Find where the given text appears and provide that cell's center as [x, y] coordinate. 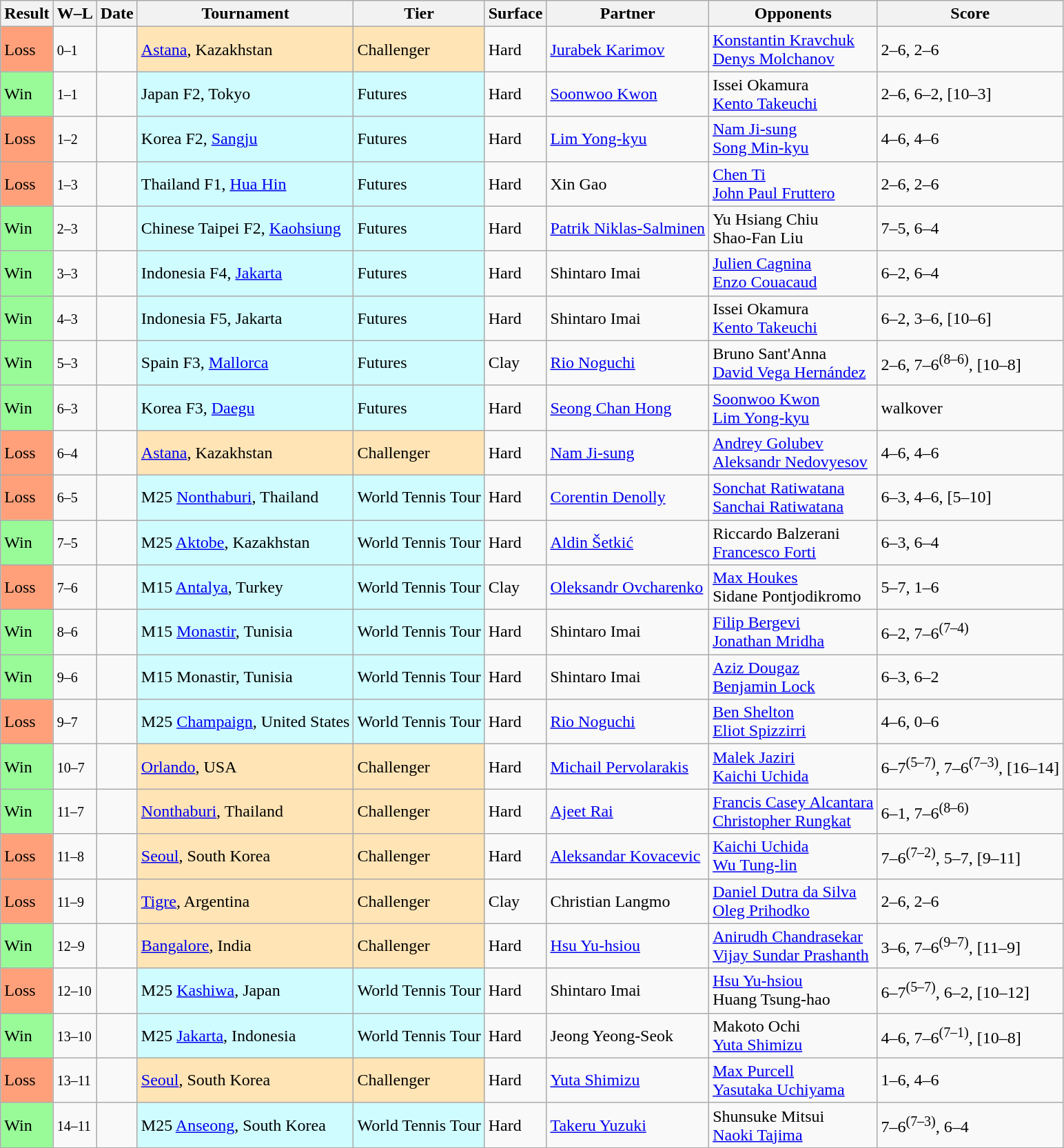
walkover [970, 408]
Yu Hsiang Chiu Shao-Fan Liu [793, 229]
7–6(7–2), 5–7, [9–11] [970, 856]
Max Houkes Sidane Pontjodikromo [793, 587]
Chen Ti John Paul Fruttero [793, 183]
Aziz Dougaz Benjamin Lock [793, 677]
7–5 [74, 542]
Hsu Yu-hsiou Huang Tsung-hao [793, 991]
Japan F2, Tokyo [245, 94]
Tigre, Argentina [245, 901]
6–3 [74, 408]
9–6 [74, 677]
Takeru Yuzuki [628, 1125]
13–11 [74, 1080]
M25 Nonthaburi, Thailand [245, 498]
M25 Champaign, United States [245, 722]
Seong Chan Hong [628, 408]
Soonwoo Kwon Lim Yong-kyu [793, 408]
Christian Langmo [628, 901]
Nam Ji-sung Song Min-kyu [793, 139]
Shunsuke Mitsui Naoki Tajima [793, 1125]
1–6, 4–6 [970, 1080]
11–8 [74, 856]
M15 Antalya, Turkey [245, 587]
11–9 [74, 901]
M25 Kashiwa, Japan [245, 991]
2–6, 6–2, [10–3] [970, 94]
Riccardo Balzerani Francesco Forti [793, 542]
M25 Anseong, South Korea [245, 1125]
Sonchat Ratiwatana Sanchai Ratiwatana [793, 498]
11–7 [74, 812]
M25 Jakarta, Indonesia [245, 1035]
4–6, 7–6(7–1), [10–8] [970, 1035]
4–6, 0–6 [970, 722]
12–10 [74, 991]
0–1 [74, 50]
Chinese Taipei F2, Kaohsiung [245, 229]
Nonthaburi, Thailand [245, 812]
Surface [515, 14]
6–7(5–7), 6–2, [10–12] [970, 991]
6–1, 7–6(8–6) [970, 812]
Bruno Sant'Anna David Vega Hernández [793, 362]
6–7(5–7), 7–6(7–3), [16–14] [970, 766]
4–3 [74, 318]
6–4 [74, 452]
M25 Aktobe, Kazakhstan [245, 542]
Malek Jaziri Kaichi Uchida [793, 766]
12–9 [74, 945]
3–3 [74, 273]
Konstantin Kravchuk Denys Molchanov [793, 50]
Jurabek Karimov [628, 50]
6–3, 4–6, [5–10] [970, 498]
Result [27, 14]
Partner [628, 14]
2–3 [74, 229]
14–11 [74, 1125]
Yuta Shimizu [628, 1080]
Julien Cagnina Enzo Couacaud [793, 273]
Ben Shelton Eliot Spizzirri [793, 722]
Indonesia F4, Jakarta [245, 273]
7–5, 6–4 [970, 229]
Tier [419, 14]
Nam Ji-sung [628, 452]
Date [117, 14]
Hsu Yu-hsiou [628, 945]
6–2, 6–4 [970, 273]
Jeong Yeong-Seok [628, 1035]
Max Purcell Yasutaka Uchiyama [793, 1080]
Lim Yong-kyu [628, 139]
6–3, 6–2 [970, 677]
10–7 [74, 766]
Filip Bergevi Jonathan Mridha [793, 633]
3–6, 7–6(9–7), [11–9] [970, 945]
Thailand F1, Hua Hin [245, 183]
Aleksandar Kovacevic [628, 856]
6–5 [74, 498]
Kaichi Uchida Wu Tung-lin [793, 856]
13–10 [74, 1035]
Francis Casey Alcantara Christopher Rungkat [793, 812]
6–3, 6–4 [970, 542]
Corentin Denolly [628, 498]
Bangalore, India [245, 945]
Andrey Golubev Aleksandr Nedovyesov [793, 452]
2–6, 7–6(8–6), [10–8] [970, 362]
Soonwoo Kwon [628, 94]
Daniel Dutra da Silva Oleg Prihodko [793, 901]
Korea F3, Daegu [245, 408]
6–2, 7–6(7–4) [970, 633]
1–2 [74, 139]
6–2, 3–6, [10–6] [970, 318]
Patrik Niklas-Salminen [628, 229]
Spain F3, Mallorca [245, 362]
Michail Pervolarakis [628, 766]
Anirudh Chandrasekar Vijay Sundar Prashanth [793, 945]
Score [970, 14]
7–6(7–3), 6–4 [970, 1125]
1–3 [74, 183]
1–1 [74, 94]
9–7 [74, 722]
Korea F2, Sangju [245, 139]
W–L [74, 14]
Ajeet Rai [628, 812]
Oleksandr Ovcharenko [628, 587]
8–6 [74, 633]
5–7, 1–6 [970, 587]
Aldin Šetkić [628, 542]
Makoto Ochi Yuta Shimizu [793, 1035]
5–3 [74, 362]
Xin Gao [628, 183]
Tournament [245, 14]
7–6 [74, 587]
Opponents [793, 14]
Orlando, USA [245, 766]
Indonesia F5, Jakarta [245, 318]
